Determine the (x, y) coordinate at the center of the cell enclosing the given text.  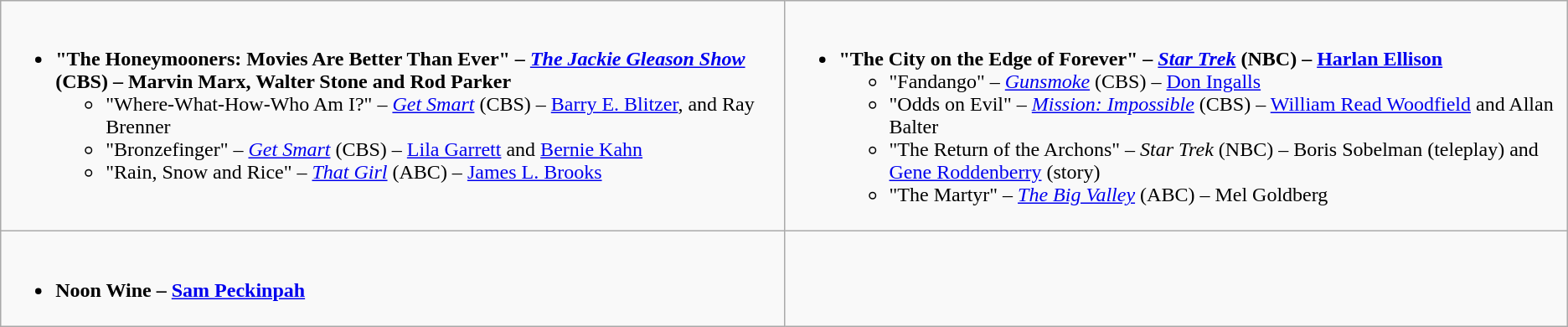
Noon Wine – Sam Peckinpah (392, 278)
